For the text-containing cell, return its midpoint in [X, Y] coordinate format. 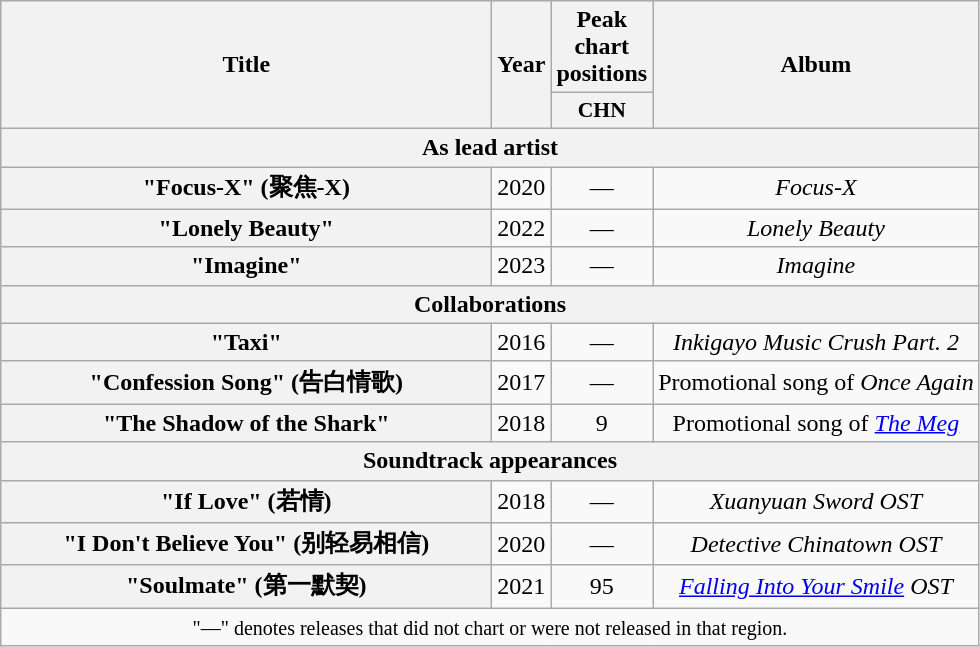
Inkigayo Music Crush Part. 2 [816, 342]
Album [816, 65]
9 [602, 423]
2021 [522, 586]
Peak chart positions [602, 47]
Xuanyuan Sword OST [816, 502]
As lead artist [490, 147]
Collaborations [490, 304]
"Focus-X" (聚焦-X) [246, 188]
Year [522, 65]
Falling Into Your Smile OST [816, 586]
Focus-X [816, 188]
Promotional song of The Meg [816, 423]
Lonely Beauty [816, 228]
"Taxi" [246, 342]
2022 [522, 228]
"Lonely Beauty" [246, 228]
Promotional song of Once Again [816, 382]
"Imagine" [246, 266]
95 [602, 586]
2016 [522, 342]
"Soulmate" (第一默契) [246, 586]
Soundtrack appearances [490, 461]
"Confession Song" (告白情歌) [246, 382]
"—" denotes releases that did not chart or were not released in that region. [490, 627]
"If Love" (若情) [246, 502]
Title [246, 65]
2023 [522, 266]
2017 [522, 382]
CHN [602, 111]
"The Shadow of the Shark" [246, 423]
Detective Chinatown OST [816, 544]
Imagine [816, 266]
"I Don't Believe You" (别轻易相信) [246, 544]
